Find where the given text appears and provide that cell's center as [X, Y] coordinate. 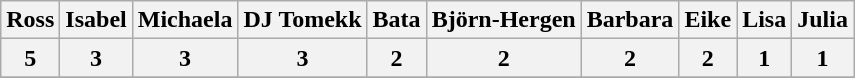
DJ Tomekk [302, 20]
Bata [396, 20]
Lisa [764, 20]
Björn-Hergen [504, 20]
Ross [30, 20]
Barbara [630, 20]
Michaela [185, 20]
Julia [823, 20]
Eike [708, 20]
Isabel [96, 20]
5 [30, 58]
